Output the (x, y) coordinate of the center of the cell containing the given text.  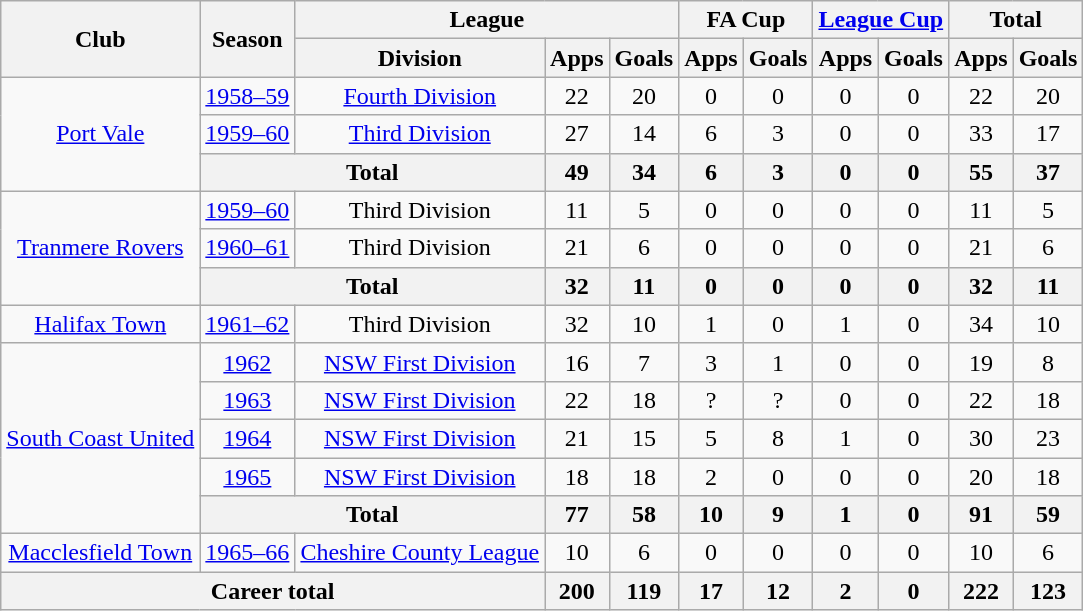
23 (1048, 438)
Season (248, 39)
27 (577, 134)
91 (981, 515)
Career total (273, 591)
16 (577, 362)
55 (981, 172)
Club (100, 39)
Cheshire County League (420, 553)
1960–61 (248, 248)
1965–66 (248, 553)
Halifax Town (100, 324)
Division (420, 58)
33 (981, 134)
1962 (248, 362)
15 (644, 438)
200 (577, 591)
7 (644, 362)
FA Cup (746, 20)
37 (1048, 172)
League (487, 20)
9 (778, 515)
59 (1048, 515)
12 (778, 591)
1964 (248, 438)
14 (644, 134)
Port Vale (100, 134)
1961–62 (248, 324)
South Coast United (100, 438)
19 (981, 362)
Tranmere Rovers (100, 248)
58 (644, 515)
49 (577, 172)
1963 (248, 400)
123 (1048, 591)
30 (981, 438)
119 (644, 591)
1958–59 (248, 96)
Macclesfield Town (100, 553)
1965 (248, 477)
League Cup (881, 20)
222 (981, 591)
Fourth Division (420, 96)
77 (577, 515)
